Return [x, y] of the center of cell containing provided text 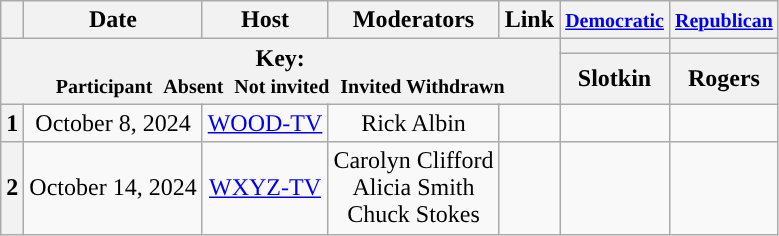
Moderators [414, 20]
Date [113, 20]
Carolyn CliffordAlicia Smith Chuck Stokes [414, 188]
Slotkin [615, 78]
WXYZ-TV [265, 188]
Key: Participant Absent Not invited Invited Withdrawn [280, 72]
Democratic [615, 20]
October 14, 2024 [113, 188]
Republican [724, 20]
Rick Albin [414, 123]
Link [529, 20]
2 [12, 188]
1 [12, 123]
October 8, 2024 [113, 123]
Host [265, 20]
Rogers [724, 78]
WOOD-TV [265, 123]
